Scan for the cell matching the given text and deliver its (X, Y) coordinate at center. 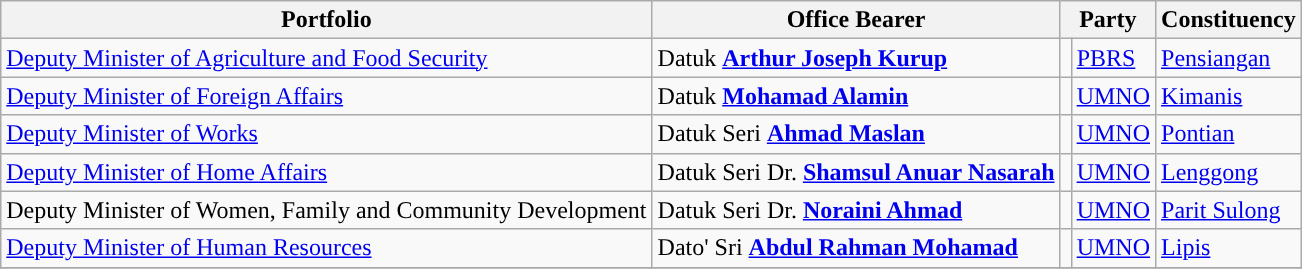
Deputy Minister of Agriculture and Food Security (326, 58)
Lipis (1229, 248)
Datuk Seri Dr. Noraini Ahmad (856, 210)
Party (1108, 20)
Datuk Seri Dr. Shamsul Anuar Nasarah (856, 172)
Datuk Mohamad Alamin (856, 96)
Datuk Seri Ahmad Maslan (856, 134)
Constituency (1229, 20)
Datuk Arthur Joseph Kurup (856, 58)
Lenggong (1229, 172)
Office Bearer (856, 20)
PBRS (1113, 58)
Parit Sulong (1229, 210)
Dato' Sri Abdul Rahman Mohamad (856, 248)
Deputy Minister of Human Resources (326, 248)
Kimanis (1229, 96)
Pensiangan (1229, 58)
Portfolio (326, 20)
Pontian (1229, 134)
Deputy Minister of Home Affairs (326, 172)
Deputy Minister of Foreign Affairs (326, 96)
Deputy Minister of Works (326, 134)
Deputy Minister of Women, Family and Community Development (326, 210)
